Search for the cell housing the specified text and yield its [x, y] center coordinate. 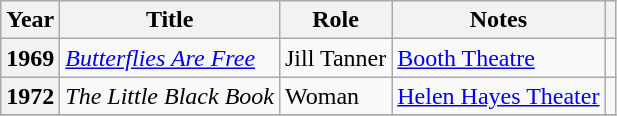
1969 [30, 58]
Notes [498, 20]
Year [30, 20]
Woman [335, 96]
1972 [30, 96]
Jill Tanner [335, 58]
Booth Theatre [498, 58]
Role [335, 20]
Helen Hayes Theater [498, 96]
Title [170, 20]
The Little Black Book [170, 96]
Butterflies Are Free [170, 58]
